Search for the cell housing the specified text and yield its [X, Y] center coordinate. 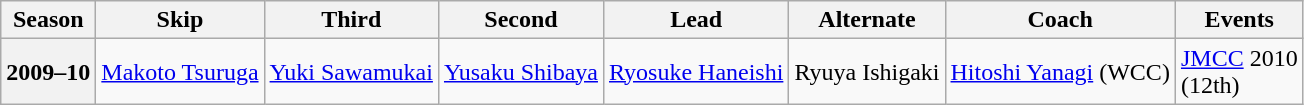
Makoto Tsuruga [180, 72]
Events [1239, 20]
Skip [180, 20]
Ryosuke Haneishi [696, 72]
Yuki Sawamukai [351, 72]
Second [520, 20]
Third [351, 20]
Yusaku Shibaya [520, 72]
JMCC 2010 (12th) [1239, 72]
Season [48, 20]
Alternate [867, 20]
Hitoshi Yanagi (WCC) [1060, 72]
Lead [696, 20]
Ryuya Ishigaki [867, 72]
2009–10 [48, 72]
Coach [1060, 20]
